Detect which cell encompasses the target text, then output its [X, Y] center coordinate. 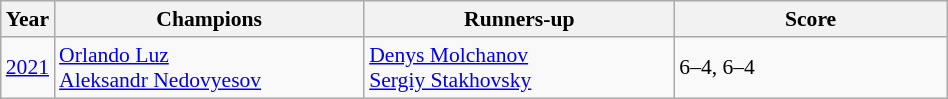
Score [810, 19]
Champions [209, 19]
6–4, 6–4 [810, 68]
2021 [28, 68]
Runners-up [519, 19]
Orlando Luz Aleksandr Nedovyesov [209, 68]
Year [28, 19]
Denys Molchanov Sergiy Stakhovsky [519, 68]
